Capture the cell that displays the provided text and extract its (X, Y) central coordinate. 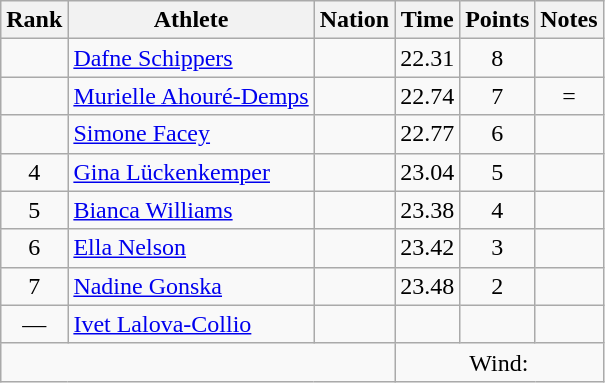
22.31 (428, 58)
23.48 (428, 286)
— (34, 324)
Wind: (500, 362)
Athlete (191, 20)
Ella Nelson (191, 248)
Dafne Schippers (191, 58)
22.77 (428, 134)
= (569, 96)
Ivet Lalova-Collio (191, 324)
23.38 (428, 210)
23.04 (428, 172)
3 (498, 248)
Simone Facey (191, 134)
Gina Lückenkemper (191, 172)
Points (498, 20)
22.74 (428, 96)
23.42 (428, 248)
8 (498, 58)
Nation (354, 20)
Rank (34, 20)
Nadine Gonska (191, 286)
Murielle Ahouré-Demps (191, 96)
Notes (569, 20)
Bianca Williams (191, 210)
Time (428, 20)
2 (498, 286)
